From the cell containing the given text, extract its center point as [x, y] coordinate. 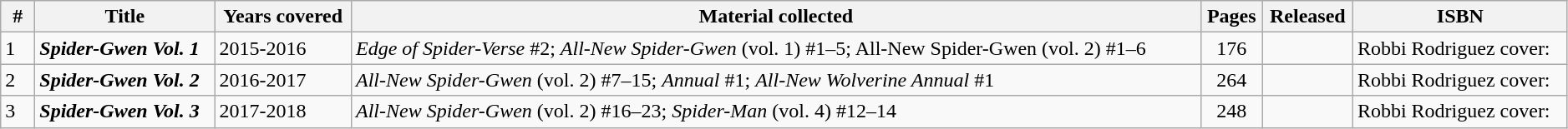
3 [18, 112]
1 [18, 48]
Released [1307, 17]
Edge of Spider-Verse #2; All-New Spider-Gwen (vol. 1) #1–5; All-New Spider-Gwen (vol. 2) #1–6 [775, 48]
176 [1231, 48]
Spider-Gwen Vol. 1 [125, 48]
Spider-Gwen Vol. 3 [125, 112]
Pages [1231, 17]
Years covered [283, 17]
ISBN [1460, 17]
2015-2016 [283, 48]
All-New Spider-Gwen (vol. 2) #7–15; Annual #1; All-New Wolverine Annual #1 [775, 80]
248 [1231, 112]
2 [18, 80]
264 [1231, 80]
Spider-Gwen Vol. 2 [125, 80]
All-New Spider-Gwen (vol. 2) #16–23; Spider-Man (vol. 4) #12–14 [775, 112]
Title [125, 17]
Material collected [775, 17]
2016-2017 [283, 80]
2017-2018 [283, 112]
# [18, 17]
